Scan for the cell matching the given text and deliver its [X, Y] coordinate at center. 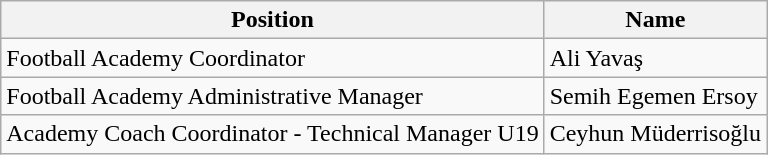
Academy Coach Coordinator - Technical Manager U19 [272, 134]
Football Academy Coordinator [272, 58]
Football Academy Administrative Manager [272, 96]
Ceyhun Müderrisoğlu [655, 134]
Ali Yavaş [655, 58]
Name [655, 20]
Semih Egemen Ersoy [655, 96]
Position [272, 20]
